Pinpoint the cell where the given text exists, returning its [x, y] midpoint coordinate. 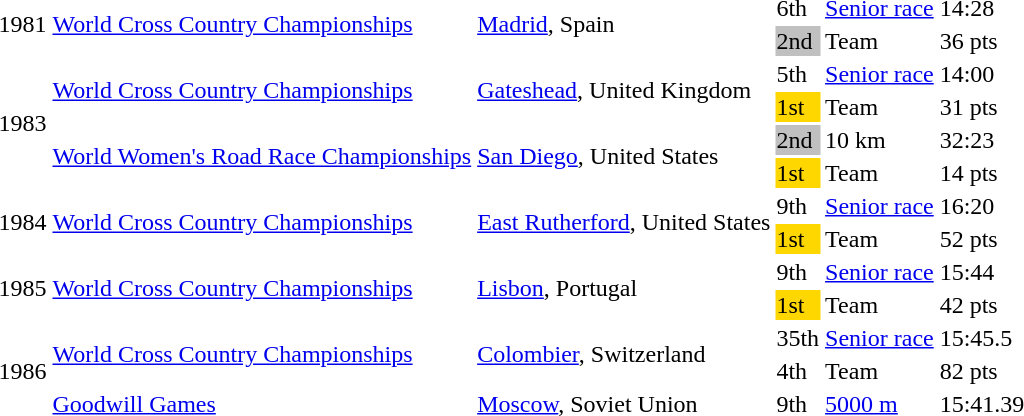
World Women's Road Race Championships [262, 156]
5th [798, 74]
10 km [880, 140]
San Diego, United States [624, 156]
Colombier, Switzerland [624, 354]
East Rutherford, United States [624, 222]
35th [798, 338]
Lisbon, Portugal [624, 288]
4th [798, 371]
Gateshead, United Kingdom [624, 90]
